Return (X, Y) of the center of cell containing provided text 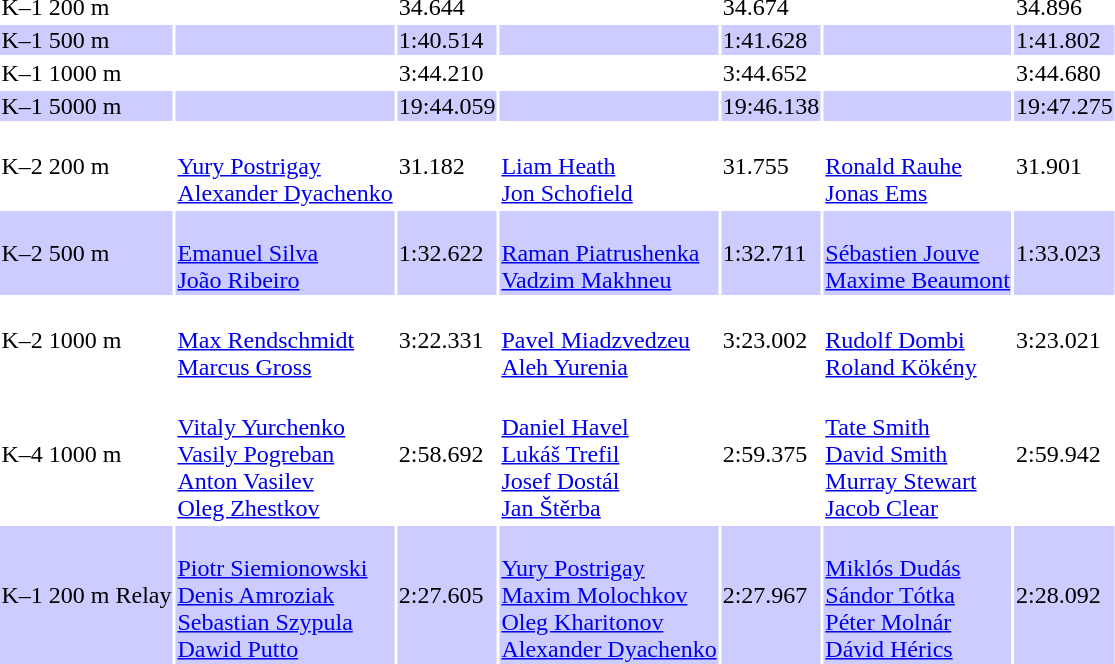
K–1 500 m (86, 40)
2:27.967 (771, 595)
3:22.331 (447, 340)
K–1 5000 m (86, 106)
2:59.942 (1064, 454)
3:23.021 (1064, 340)
19:44.059 (447, 106)
Yury PostrigayMaxim MolochkovOleg KharitonovAlexander Dyachenko (609, 595)
1:33.023 (1064, 253)
1:32.711 (771, 253)
31.182 (447, 166)
K–1 1000 m (86, 73)
Daniel HavelLukáš TrefilJosef DostálJan Štěrba (609, 454)
1:41.628 (771, 40)
Ronald RauheJonas Ems (918, 166)
K–2 500 m (86, 253)
Pavel MiadzvedzeuAleh Yurenia (609, 340)
K–2 200 m (86, 166)
2:27.605 (447, 595)
19:47.275 (1064, 106)
Emanuel SilvaJoão Ribeiro (285, 253)
Sébastien JouveMaxime Beaumont (918, 253)
Piotr SiemionowskiDenis AmroziakSebastian SzypulaDawid Putto (285, 595)
Rudolf DombiRoland Kökény (918, 340)
2:58.692 (447, 454)
Tate SmithDavid SmithMurray StewartJacob Clear (918, 454)
3:44.652 (771, 73)
31.901 (1064, 166)
K–2 1000 m (86, 340)
K–4 1000 m (86, 454)
Max RendschmidtMarcus Gross (285, 340)
1:32.622 (447, 253)
Miklós DudásSándor TótkaPéter MolnárDávid Hérics (918, 595)
31.755 (771, 166)
19:46.138 (771, 106)
1:40.514 (447, 40)
Raman PiatrushenkaVadzim Makhneu (609, 253)
Yury PostrigayAlexander Dyachenko (285, 166)
3:44.680 (1064, 73)
1:41.802 (1064, 40)
2:59.375 (771, 454)
Vitaly YurchenkoVasily PogrebanAnton VasilevOleg Zhestkov (285, 454)
3:44.210 (447, 73)
3:23.002 (771, 340)
2:28.092 (1064, 595)
Liam HeathJon Schofield (609, 166)
K–1 200 m Relay (86, 595)
